Capture the cell that displays the provided text and extract its (x, y) central coordinate. 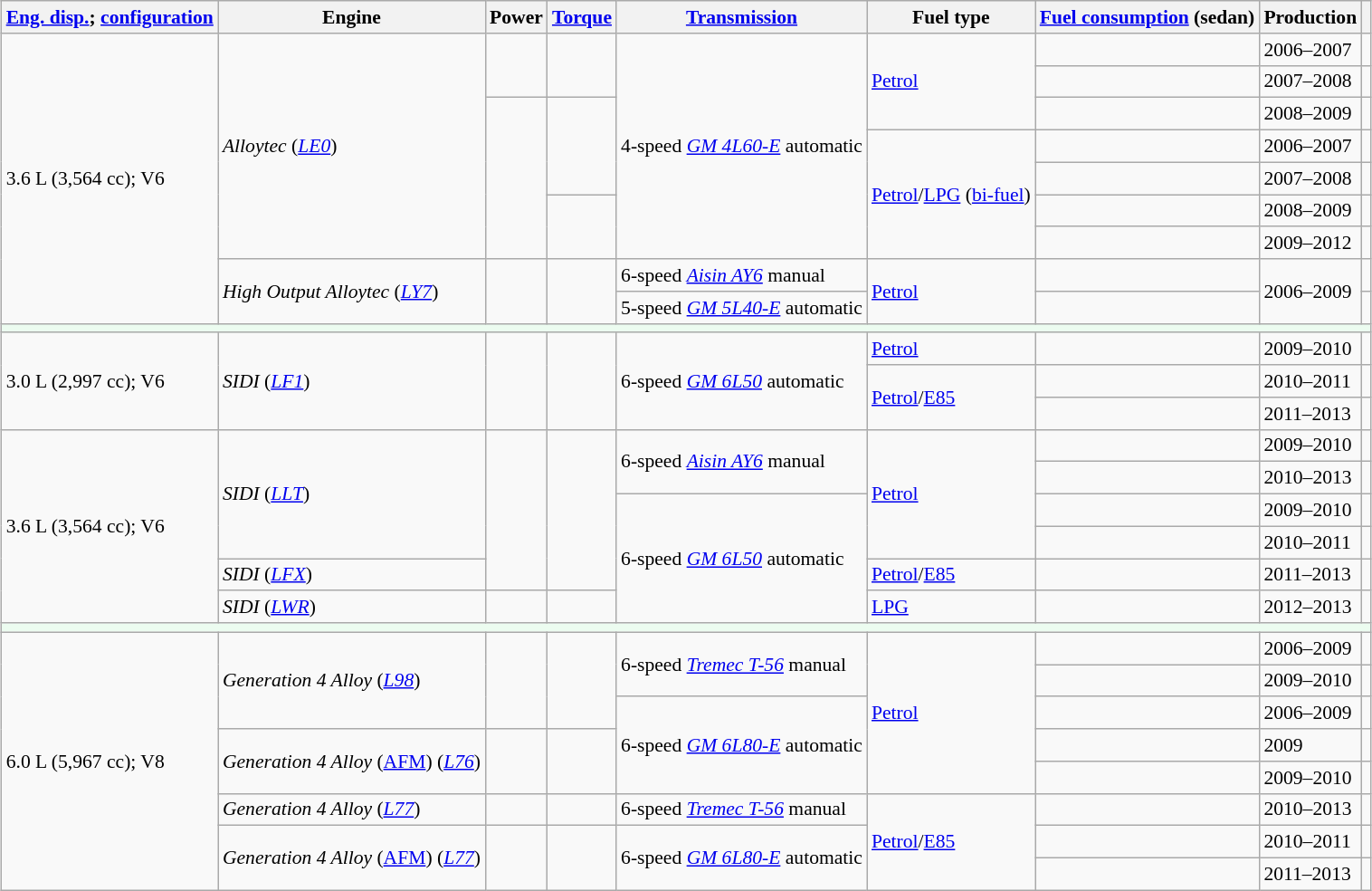
Fuel type (951, 17)
Alloytec (LE0) (351, 147)
Petrol/LPG (bi-fuel) (951, 195)
SIDI (LLT) (351, 493)
Torque (582, 17)
SIDI (LWR) (351, 608)
Production (1310, 17)
Fuel consumption (sedan) (1148, 17)
3.0 L (2,997 cc); V6 (110, 382)
6.0 L (5,967 cc); V8 (110, 761)
2009 (1310, 745)
5-speed GM 5L40-E automatic (742, 308)
2012–2013 (1310, 608)
Eng. disp.; configuration (110, 17)
SIDI (LF1) (351, 382)
Generation 4 Alloy (L98) (351, 681)
Generation 4 Alloy (AFM) (L76) (351, 761)
High Output Alloytec (LY7) (351, 292)
2009–2012 (1310, 244)
LPG (951, 608)
Generation 4 Alloy (AFM) (L77) (351, 858)
SIDI (LFX) (351, 575)
Generation 4 Alloy (L77) (351, 810)
4-speed GM 4L60-E automatic (742, 147)
Engine (351, 17)
Power (516, 17)
Transmission (742, 17)
